For the text-containing cell, return its midpoint in (X, Y) coordinate format. 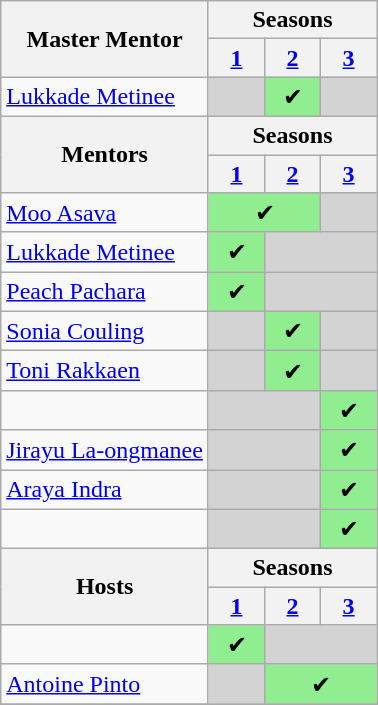
Hosts (105, 587)
Master Mentor (105, 39)
Sonia Couling (105, 331)
Peach Pachara (105, 292)
Mentors (105, 154)
Antoine Pinto (105, 684)
Araya Indra (105, 490)
Moo Asava (105, 213)
Jirayu La-ongmanee (105, 450)
Toni Rakkaen (105, 371)
